Extract the (x, y) coordinate from the center of the cell holding the provided text.  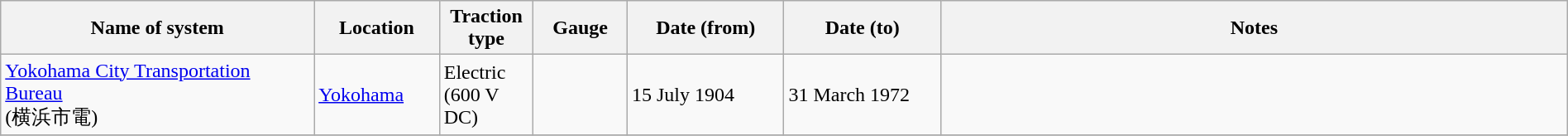
Gauge (581, 28)
Date (to) (862, 28)
Yokohama City Transportation Bureau(横浜市電) (157, 95)
Location (377, 28)
Notes (1254, 28)
31 March 1972 (862, 95)
Yokohama (377, 95)
Date (from) (705, 28)
Tractiontype (486, 28)
15 July 1904 (705, 95)
Electric(600 V DC) (486, 95)
Name of system (157, 28)
